Find where the given text appears and provide that cell's center as [x, y] coordinate. 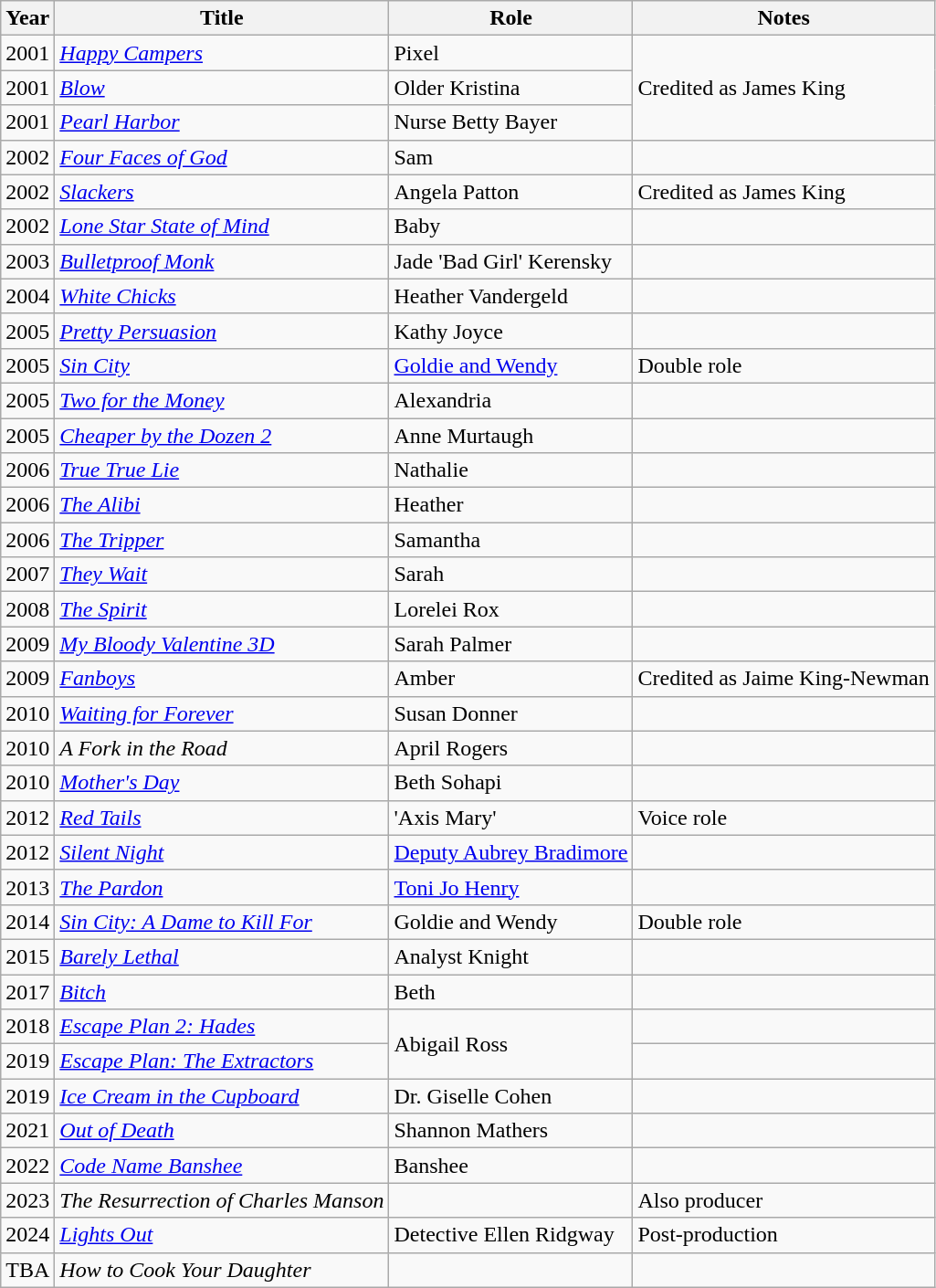
Sarah [511, 575]
Four Faces of God [222, 157]
Lorelei Rox [511, 609]
Also producer [784, 1200]
Analyst Knight [511, 956]
2023 [27, 1200]
Slackers [222, 192]
The Spirit [222, 609]
Escape Plan 2: Hades [222, 1027]
Amber [511, 679]
Escape Plan: The Extractors [222, 1061]
2013 [27, 887]
Red Tails [222, 818]
Abigail Ross [511, 1044]
Nurse Betty Bayer [511, 122]
Toni Jo Henry [511, 887]
A Fork in the Road [222, 748]
Year [27, 18]
Sin City [222, 365]
Pearl Harbor [222, 122]
2024 [27, 1235]
Deputy Aubrey Bradimore [511, 852]
How to Cook Your Daughter [222, 1270]
Happy Campers [222, 53]
The Alibi [222, 505]
2021 [27, 1131]
Notes [784, 18]
Role [511, 18]
2015 [27, 956]
Alexandria [511, 400]
2022 [27, 1166]
Heather Vandergeld [511, 296]
Two for the Money [222, 400]
Banshee [511, 1166]
Silent Night [222, 852]
2008 [27, 609]
Shannon Mathers [511, 1131]
White Chicks [222, 296]
Bulletproof Monk [222, 261]
They Wait [222, 575]
Post-production [784, 1235]
Heather [511, 505]
Lights Out [222, 1235]
Sarah Palmer [511, 644]
Angela Patton [511, 192]
Samantha [511, 540]
Ice Cream in the Cupboard [222, 1096]
2004 [27, 296]
Title [222, 18]
Beth Sohapi [511, 783]
Credited as Jaime King-Newman [784, 679]
Sam [511, 157]
Bitch [222, 991]
Baby [511, 227]
April Rogers [511, 748]
Sin City: A Dame to Kill For [222, 922]
2018 [27, 1027]
Jade 'Bad Girl' Kerensky [511, 261]
Anne Murtaugh [511, 436]
2007 [27, 575]
2003 [27, 261]
Lone Star State of Mind [222, 227]
Out of Death [222, 1131]
Susan Donner [511, 713]
The Tripper [222, 540]
Blow [222, 88]
True True Lie [222, 470]
The Resurrection of Charles Manson [222, 1200]
2014 [27, 922]
Beth [511, 991]
Detective Ellen Ridgway [511, 1235]
Code Name Banshee [222, 1166]
2017 [27, 991]
Voice role [784, 818]
Cheaper by the Dozen 2 [222, 436]
Nathalie [511, 470]
Waiting for Forever [222, 713]
Fanboys [222, 679]
Dr. Giselle Cohen [511, 1096]
Mother's Day [222, 783]
My Bloody Valentine 3D [222, 644]
The Pardon [222, 887]
Pretty Persuasion [222, 331]
Pixel [511, 53]
Older Kristina [511, 88]
Kathy Joyce [511, 331]
TBA [27, 1270]
Barely Lethal [222, 956]
'Axis Mary' [511, 818]
